From the cell containing the given text, extract its center point as [X, Y] coordinate. 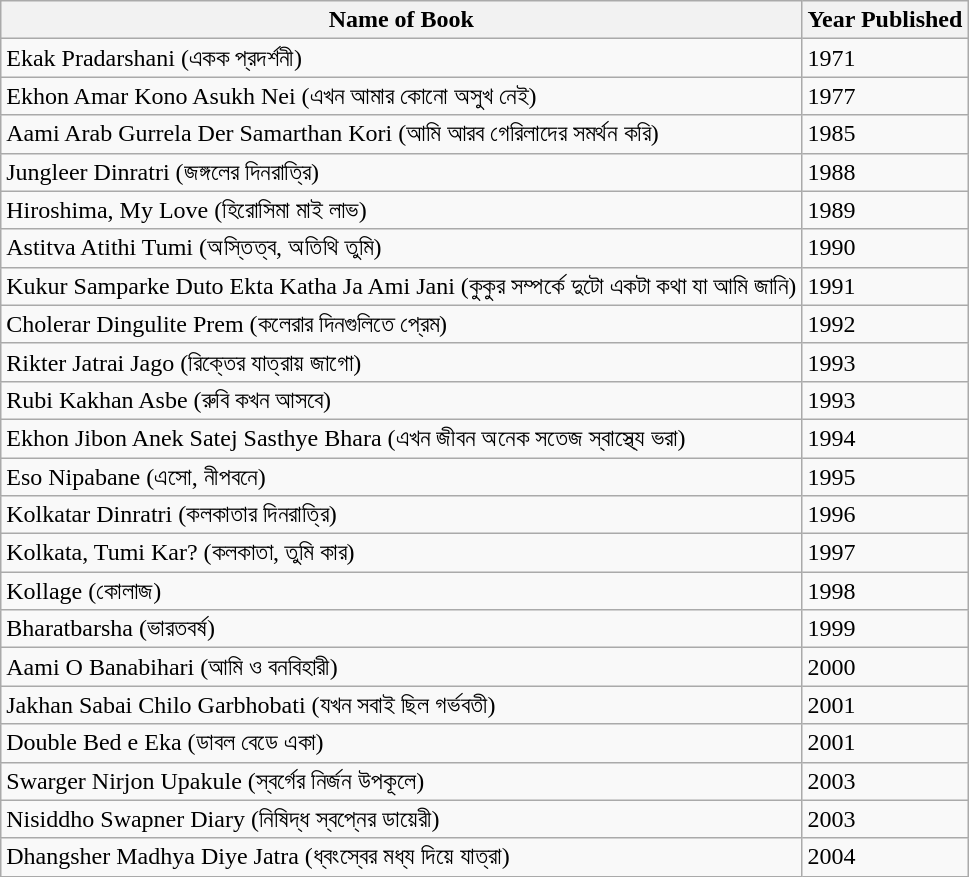
Astitva Atithi Tumi (অস্তিত্ব, অতিথি তুমি) [402, 248]
Bharatbarsha (ভারতবর্ষ) [402, 629]
1988 [885, 172]
1992 [885, 324]
Year Published [885, 20]
Nisiddho Swapner Diary (নিষিদ্ধ স্বপ্নের ডায়েরী) [402, 819]
1989 [885, 210]
1999 [885, 629]
1995 [885, 477]
Ekhon Jibon Anek Satej Sasthye Bhara (এখন জীবন অনেক সতেজ স্বাস্থ্যে ভরা) [402, 438]
Rikter Jatrai Jago (রিক্তের যাত্রায় জাগো) [402, 362]
Kollage (কোলাজ) [402, 591]
1997 [885, 553]
Aami Arab Gurrela Der Samarthan Kori (আমি আরব গেরিলাদের সমর্থন করি) [402, 134]
1994 [885, 438]
Kolkatar Dinratri (কলকাতার দিনরাত্রি) [402, 515]
Ekak Pradarshani (একক প্রদর্শনী) [402, 58]
2000 [885, 667]
Jakhan Sabai Chilo Garbhobati (যখন সবাই ছিল গর্ভবতী) [402, 705]
1990 [885, 248]
1971 [885, 58]
Double Bed e Eka (ডাবল বেডে একা) [402, 743]
Kolkata, Tumi Kar? (কলকাতা, তুমি কার) [402, 553]
Jungleer Dinratri (জঙ্গলের দিনরাত্রি) [402, 172]
Swarger Nirjon Upakule (স্বর্গের নির্জন উপকূলে) [402, 781]
1996 [885, 515]
Kukur Samparke Duto Ekta Katha Ja Ami Jani (কুকুর সম্পর্কে দুটো একটা কথা যা আমি জানি) [402, 286]
2004 [885, 857]
Aami O Banabihari (আমি ও বনবিহারী) [402, 667]
Name of Book [402, 20]
Rubi Kakhan Asbe (রুবি কখন আসবে) [402, 400]
1998 [885, 591]
Hiroshima, My Love (হিরোসিমা মাই লাভ) [402, 210]
Eso Nipabane (এসো, নীপবনে) [402, 477]
Ekhon Amar Kono Asukh Nei (এখন আমার কোনো অসুখ নেই) [402, 96]
1977 [885, 96]
1991 [885, 286]
Dhangsher Madhya Diye Jatra (ধ্বংস্বের মধ্য দিয়ে যাত্রা) [402, 857]
Cholerar Dingulite Prem (কলেরার দিনগুলিতে প্রেম) [402, 324]
1985 [885, 134]
